Capture the cell that displays the provided text and extract its [x, y] central coordinate. 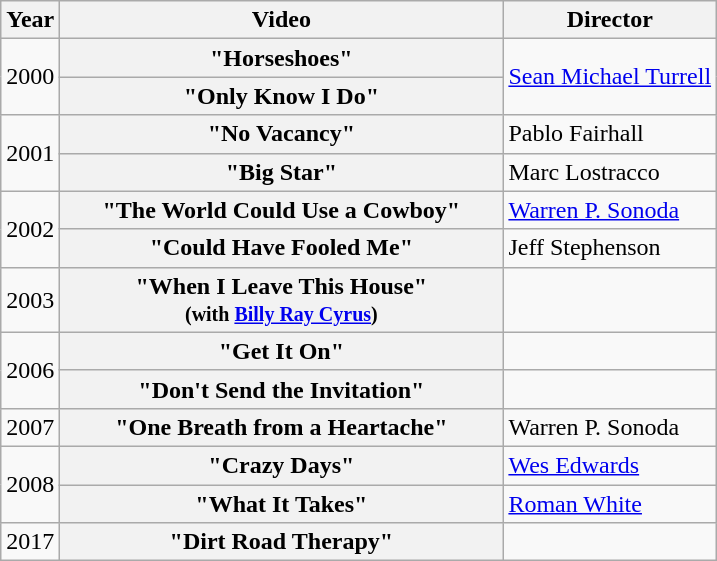
"The World Could Use a Cowboy" [282, 210]
2007 [30, 427]
Year [30, 20]
"When I Leave This House"(with Billy Ray Cyrus) [282, 300]
"Could Have Fooled Me" [282, 248]
Director [610, 20]
2002 [30, 229]
2000 [30, 77]
"Horseshoes" [282, 58]
Sean Michael Turrell [610, 77]
Jeff Stephenson [610, 248]
"Get It On" [282, 351]
Wes Edwards [610, 465]
2001 [30, 153]
2006 [30, 370]
"No Vacancy" [282, 134]
Roman White [610, 503]
"What It Takes" [282, 503]
Pablo Fairhall [610, 134]
"Only Know I Do" [282, 96]
2017 [30, 542]
2008 [30, 484]
"One Breath from a Heartache" [282, 427]
Marc Lostracco [610, 172]
"Dirt Road Therapy" [282, 542]
"Crazy Days" [282, 465]
"Big Star" [282, 172]
Video [282, 20]
2003 [30, 300]
"Don't Send the Invitation" [282, 389]
